Output the [x, y] coordinate of the center of the cell containing the given text.  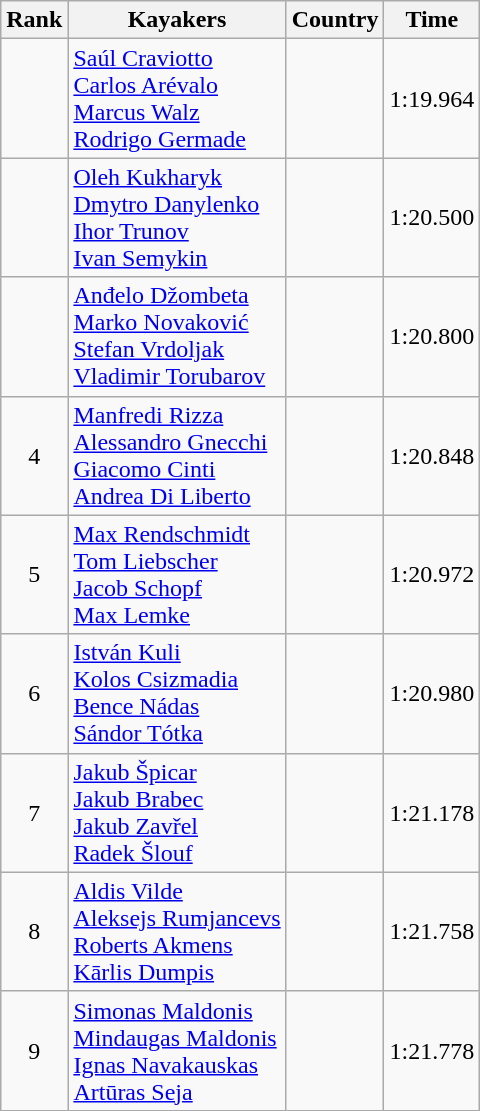
1:20.972 [432, 574]
Anđelo DžombetaMarko NovakovićStefan VrdoljakVladimir Torubarov [177, 336]
9 [34, 1050]
Kayakers [177, 20]
Manfredi RizzaAlessandro GnecchiGiacomo CintiAndrea Di Liberto [177, 456]
Country [335, 20]
7 [34, 812]
1:21.178 [432, 812]
8 [34, 932]
Jakub ŠpicarJakub BrabecJakub ZavřelRadek Šlouf [177, 812]
1:20.848 [432, 456]
6 [34, 694]
Rank [34, 20]
István KuliKolos CsizmadiaBence NádasSándor Tótka [177, 694]
1:20.800 [432, 336]
1:20.980 [432, 694]
1:21.778 [432, 1050]
Aldis VildeAleksejs RumjancevsRoberts AkmensKārlis Dumpis [177, 932]
Simonas MaldonisMindaugas MaldonisIgnas NavakauskasArtūras Seja [177, 1050]
Time [432, 20]
Max RendschmidtTom LiebscherJacob SchopfMax Lemke [177, 574]
Saúl CraviottoCarlos ArévaloMarcus WalzRodrigo Germade [177, 98]
1:21.758 [432, 932]
Oleh KukharykDmytro DanylenkoIhor TrunovIvan Semykin [177, 218]
1:19.964 [432, 98]
5 [34, 574]
1:20.500 [432, 218]
4 [34, 456]
